Scan for the cell matching the given text and deliver its (X, Y) coordinate at center. 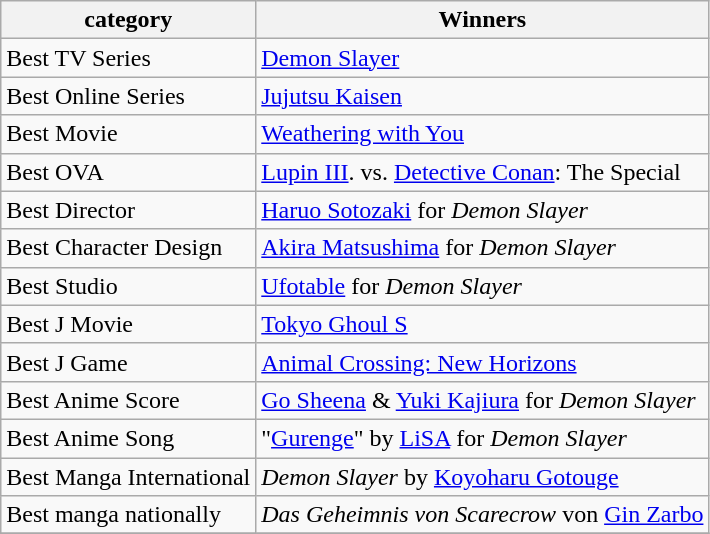
Animal Crossing: New Horizons (482, 362)
Demon Slayer by Koyoharu Gotouge (482, 477)
Best OVA (128, 172)
Go Sheena & Yuki Kajiura for Demon Slayer (482, 400)
Akira Matsushima for Demon Slayer (482, 248)
Best TV Series (128, 58)
Best Director (128, 210)
Best Manga International (128, 477)
Best manga nationally (128, 515)
Tokyo Ghoul S (482, 324)
category (128, 20)
Lupin III. vs. Detective Conan: The Special (482, 172)
Best Studio (128, 286)
Best Anime Song (128, 438)
Weathering with You (482, 134)
Best Online Series (128, 96)
Haruo Sotozaki for Demon Slayer (482, 210)
Best Movie (128, 134)
Demon Slayer (482, 58)
Ufotable for Demon Slayer (482, 286)
Jujutsu Kaisen (482, 96)
Das Geheimnis von Scarecrow von Gin Zarbo (482, 515)
Best Character Design (128, 248)
Best J Movie (128, 324)
Best Anime Score (128, 400)
Best J Game (128, 362)
Winners (482, 20)
"Gurenge" by LiSA for Demon Slayer (482, 438)
